Detect which cell encompasses the target text, then output its (X, Y) center coordinate. 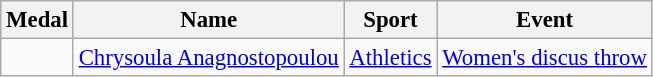
Chrysoula Anagnostopoulou (208, 58)
Athletics (390, 58)
Sport (390, 20)
Event (544, 20)
Women's discus throw (544, 58)
Name (208, 20)
Medal (38, 20)
